Return the [x, y] coordinate for the center point of the cell that contains the specified text.  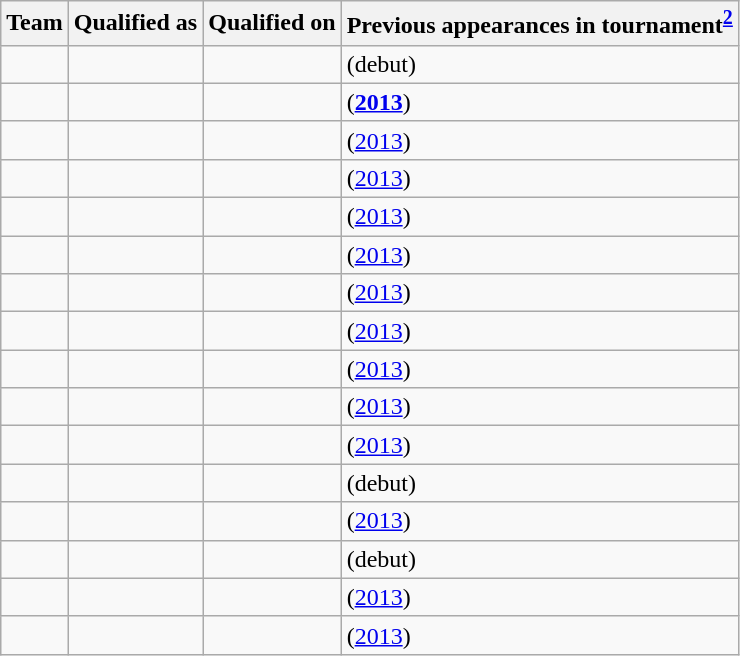
Team [35, 24]
Qualified as [135, 24]
Qualified on [272, 24]
Previous appearances in tournament2 [540, 24]
